Return the [x, y] coordinate for the center point of the cell that contains the specified text.  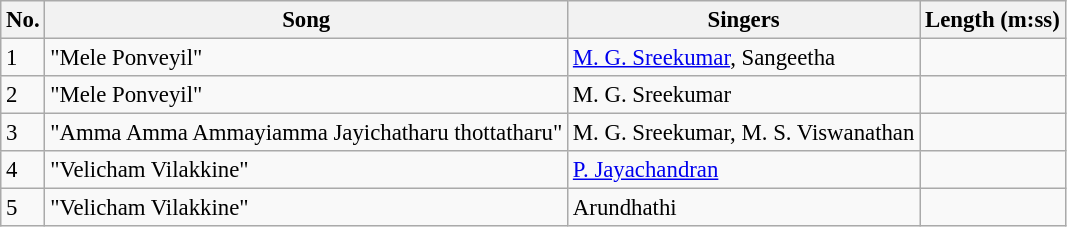
Arundhathi [744, 208]
5 [23, 208]
P. Jayachandran [744, 170]
3 [23, 133]
Length (m:ss) [992, 20]
M. G. Sreekumar, M. S. Viswanathan [744, 133]
Song [306, 20]
2 [23, 95]
M. G. Sreekumar [744, 95]
4 [23, 170]
M. G. Sreekumar, Sangeetha [744, 58]
"Amma Amma Ammayiamma Jayichatharu thottatharu" [306, 133]
Singers [744, 20]
1 [23, 58]
No. [23, 20]
